Capture the cell that displays the provided text and extract its [x, y] central coordinate. 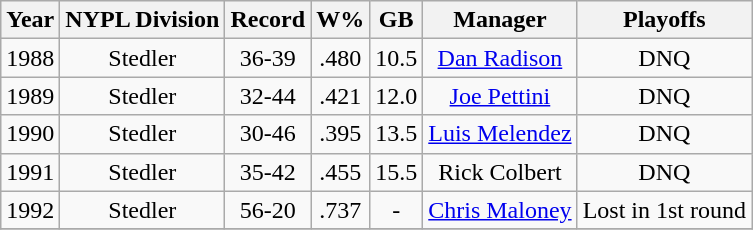
1991 [30, 172]
12.0 [396, 96]
1990 [30, 134]
NYPL Division [142, 20]
Lost in 1st round [664, 210]
Rick Colbert [500, 172]
56-20 [268, 210]
36-39 [268, 58]
1992 [30, 210]
GB [396, 20]
Playoffs [664, 20]
- [396, 210]
30-46 [268, 134]
.737 [340, 210]
1989 [30, 96]
Chris Maloney [500, 210]
32-44 [268, 96]
Record [268, 20]
Luis Melendez [500, 134]
Manager [500, 20]
W% [340, 20]
Year [30, 20]
10.5 [396, 58]
.455 [340, 172]
15.5 [396, 172]
.395 [340, 134]
Joe Pettini [500, 96]
13.5 [396, 134]
.480 [340, 58]
.421 [340, 96]
35-42 [268, 172]
Dan Radison [500, 58]
1988 [30, 58]
